From the cell containing the given text, extract its center point as (x, y) coordinate. 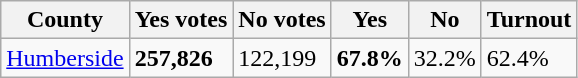
67.8% (370, 58)
Yes votes (181, 20)
Turnout (529, 20)
No votes (282, 20)
Yes (370, 20)
No (444, 20)
Humberside (65, 58)
122,199 (282, 58)
32.2% (444, 58)
257,826 (181, 58)
62.4% (529, 58)
County (65, 20)
